Determine the (X, Y) coordinate at the center of the cell enclosing the given text.  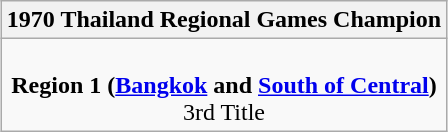
Region 1 (Bangkok and South of Central)3rd Title (224, 85)
1970 Thailand Regional Games Champion (224, 20)
